Output the (x, y) coordinate of the center of the cell containing the given text.  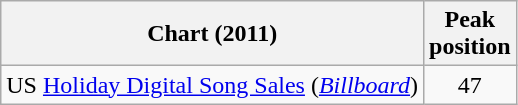
Chart (2011) (212, 34)
US Holiday Digital Song Sales (Billboard) (212, 85)
Peakposition (470, 34)
47 (470, 85)
